Extract the [x, y] coordinate from the center of the cell holding the provided text.  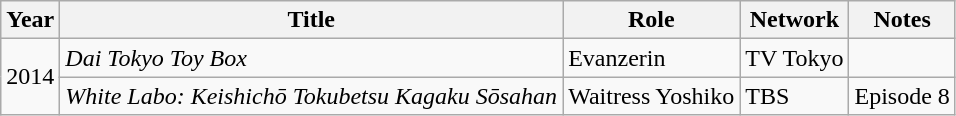
TBS [794, 96]
Network [794, 20]
Notes [902, 20]
2014 [30, 77]
Waitress Yoshiko [652, 96]
Title [312, 20]
White Labo: Keishichō Tokubetsu Kagaku Sōsahan [312, 96]
Episode 8 [902, 96]
Year [30, 20]
TV Tokyo [794, 58]
Dai Tokyo Toy Box [312, 58]
Evanzerin [652, 58]
Role [652, 20]
